Return (X, Y) of the center of cell containing provided text 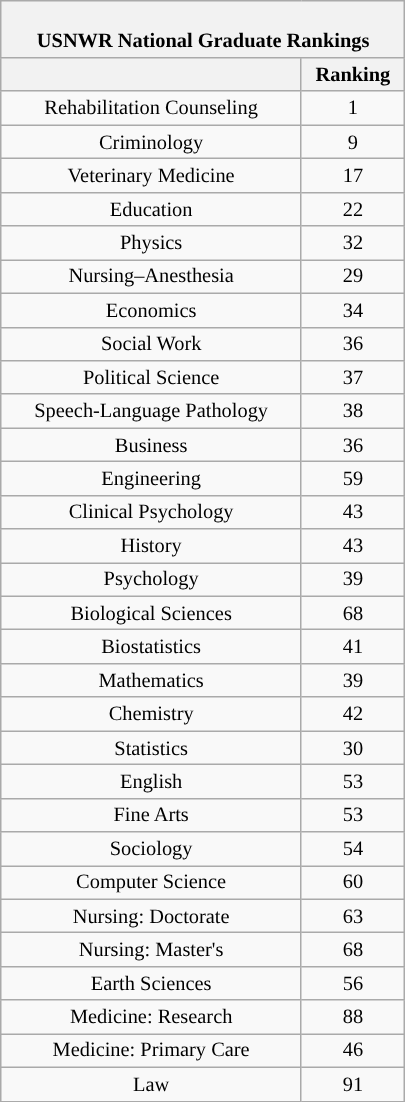
1 (353, 108)
Medicine: Primary Care (151, 1051)
Political Science (151, 378)
Nursing–Anesthesia (151, 277)
Economics (151, 310)
Nursing: Doctorate (151, 916)
Chemistry (151, 714)
32 (353, 243)
Nursing: Master's (151, 950)
Criminology (151, 142)
29 (353, 277)
91 (353, 1084)
38 (353, 411)
22 (353, 209)
Medicine: Research (151, 1017)
Education (151, 209)
42 (353, 714)
Business (151, 445)
Earth Sciences (151, 984)
Mathematics (151, 681)
History (151, 546)
34 (353, 310)
Fine Arts (151, 815)
English (151, 782)
88 (353, 1017)
Statistics (151, 748)
Biological Sciences (151, 613)
Social Work (151, 344)
Veterinary Medicine (151, 176)
Sociology (151, 849)
41 (353, 647)
Speech-Language Pathology (151, 411)
9 (353, 142)
Law (151, 1084)
54 (353, 849)
Rehabilitation Counseling (151, 108)
37 (353, 378)
Ranking (353, 75)
30 (353, 748)
59 (353, 479)
60 (353, 883)
Psychology (151, 580)
Clinical Psychology (151, 512)
USNWR National Graduate Rankings (203, 29)
Engineering (151, 479)
Computer Science (151, 883)
46 (353, 1051)
Physics (151, 243)
56 (353, 984)
63 (353, 916)
Biostatistics (151, 647)
17 (353, 176)
